Return the (x, y) coordinate for the center point of the cell that contains the specified text.  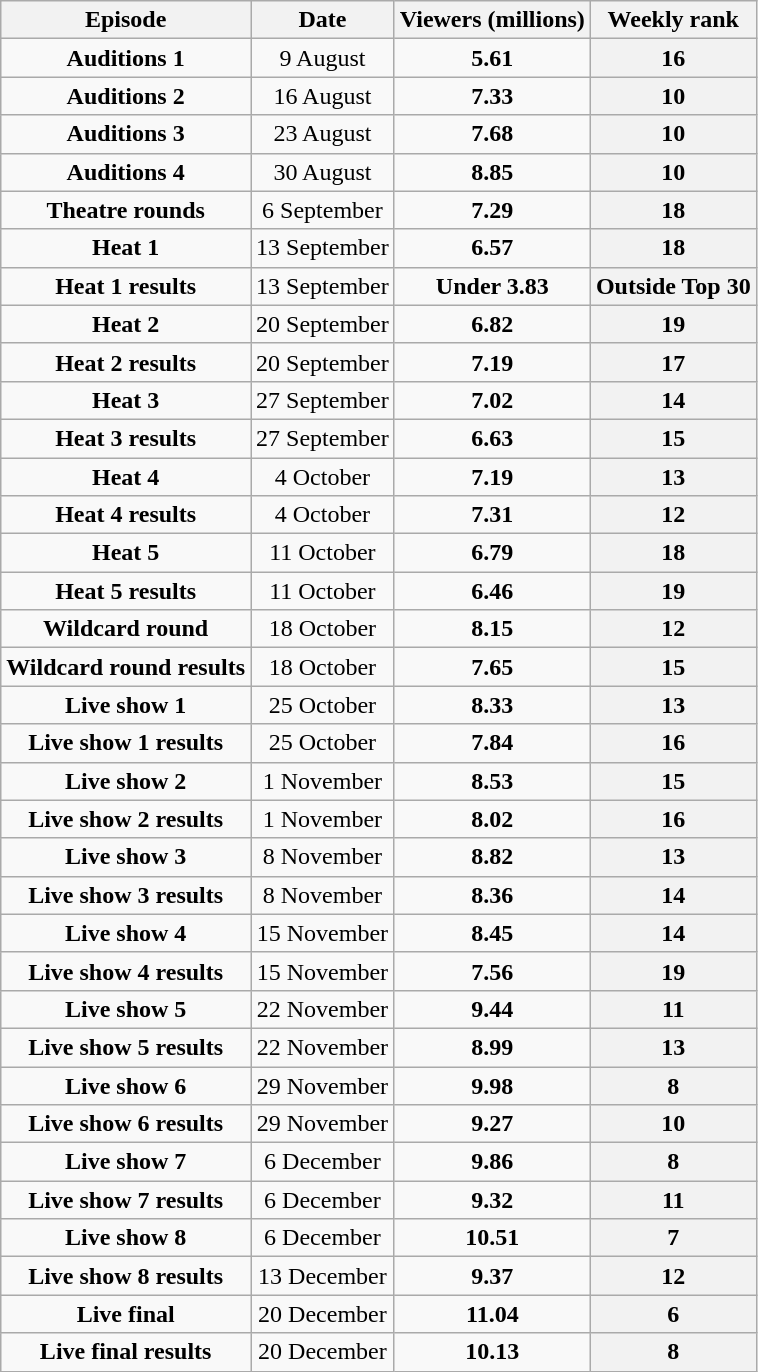
6 September (323, 210)
7.56 (492, 971)
Live show 8 (126, 1238)
Auditions 3 (126, 134)
Heat 3 results (126, 438)
Outside Top 30 (673, 286)
7.84 (492, 743)
Date (323, 20)
Live show 1 (126, 705)
Heat 4 results (126, 515)
Live show 5 results (126, 1047)
Live show 4 results (126, 971)
Live show 5 (126, 1009)
Heat 5 results (126, 591)
9.32 (492, 1200)
Wildcard round (126, 629)
Auditions 2 (126, 96)
Live show 2 (126, 781)
8.15 (492, 629)
9.27 (492, 1124)
Live show 2 results (126, 819)
Live final results (126, 1352)
9.98 (492, 1085)
Heat 4 (126, 477)
10.51 (492, 1238)
10.13 (492, 1352)
Heat 1 results (126, 286)
Heat 2 results (126, 362)
Theatre rounds (126, 210)
16 August (323, 96)
Heat 1 (126, 248)
Live final (126, 1314)
5.61 (492, 58)
13 December (323, 1276)
8.53 (492, 781)
Heat 5 (126, 553)
7.68 (492, 134)
6.63 (492, 438)
7.33 (492, 96)
Live show 4 (126, 933)
8.82 (492, 857)
8.36 (492, 895)
7.65 (492, 667)
Live show 1 results (126, 743)
11.04 (492, 1314)
6.82 (492, 324)
30 August (323, 172)
Auditions 4 (126, 172)
6.79 (492, 553)
7 (673, 1238)
Wildcard round results (126, 667)
Viewers (millions) (492, 20)
8.85 (492, 172)
7.29 (492, 210)
Live show 3 results (126, 895)
9.86 (492, 1162)
Under 3.83 (492, 286)
23 August (323, 134)
6.57 (492, 248)
Episode (126, 20)
Live show 3 (126, 857)
Live show 6 results (126, 1124)
17 (673, 362)
Live show 8 results (126, 1276)
9.44 (492, 1009)
7.02 (492, 400)
8.45 (492, 933)
7.31 (492, 515)
8.99 (492, 1047)
Weekly rank (673, 20)
8.33 (492, 705)
6 (673, 1314)
9.37 (492, 1276)
8.02 (492, 819)
Heat 3 (126, 400)
Heat 2 (126, 324)
Auditions 1 (126, 58)
Live show 7 results (126, 1200)
9 August (323, 58)
Live show 6 (126, 1085)
6.46 (492, 591)
Live show 7 (126, 1162)
